Search for the cell housing the specified text and yield its [X, Y] center coordinate. 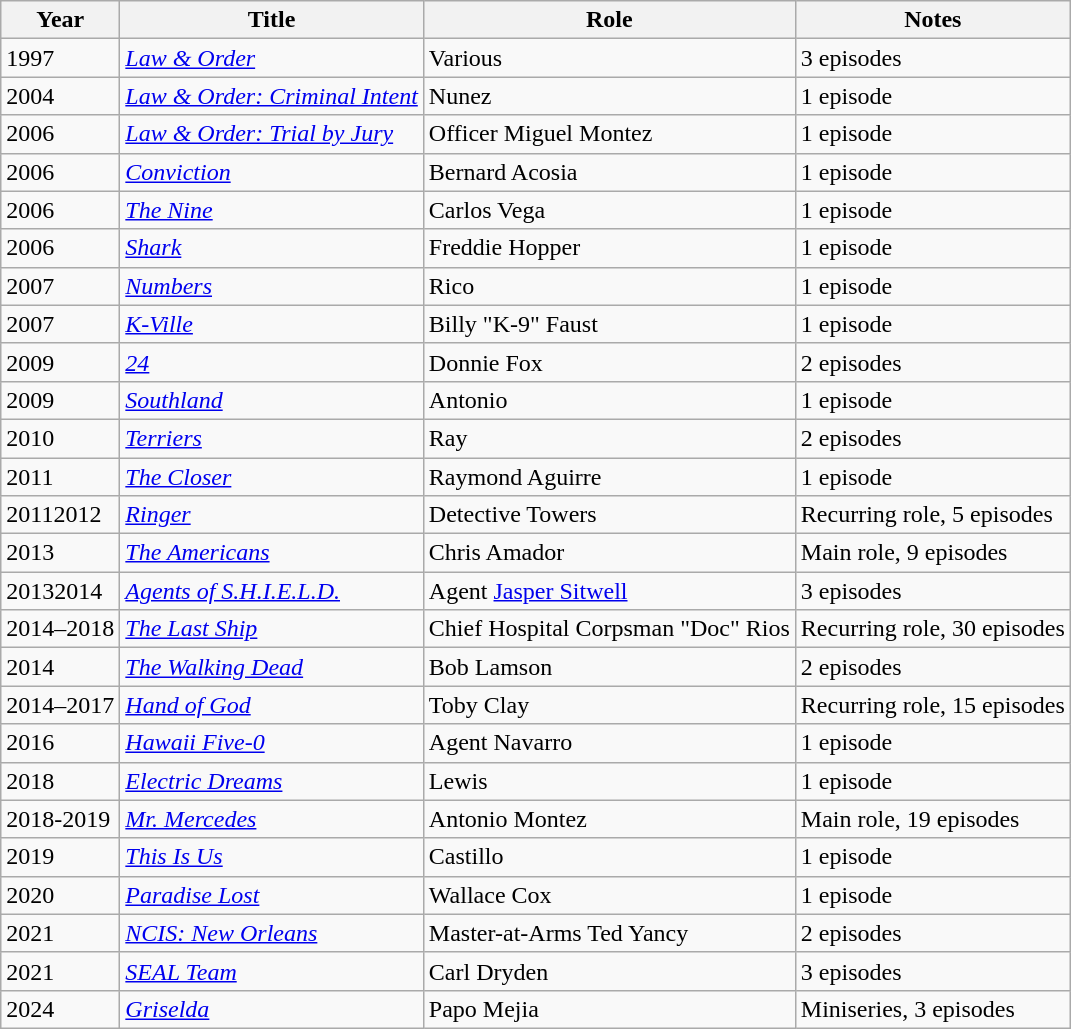
Title [272, 20]
Role [609, 20]
Miniseries, 3 episodes [932, 1009]
Conviction [272, 172]
Bob Lamson [609, 667]
Paradise Lost [272, 895]
SEAL Team [272, 971]
2024 [60, 1009]
2016 [60, 743]
Various [609, 58]
2014–2018 [60, 629]
Bernard Acosia [609, 172]
Law & Order: Trial by Jury [272, 134]
2014–2017 [60, 705]
Detective Towers [609, 515]
Law & Order [272, 58]
Castillo [609, 857]
Agent Jasper Sitwell [609, 591]
2011 [60, 477]
Recurring role, 15 episodes [932, 705]
Master-at-Arms Ted Yancy [609, 933]
2019 [60, 857]
Chris Amador [609, 553]
The Closer [272, 477]
Antonio Montez [609, 819]
Freddie Hopper [609, 248]
Papo Mejia [609, 1009]
Hand of God [272, 705]
Main role, 19 episodes [932, 819]
1997 [60, 58]
Shark [272, 248]
Toby Clay [609, 705]
Donnie Fox [609, 362]
Terriers [272, 438]
Antonio [609, 400]
Recurring role, 5 episodes [932, 515]
Main role, 9 episodes [932, 553]
The Walking Dead [272, 667]
Officer Miguel Montez [609, 134]
Lewis [609, 781]
Nunez [609, 96]
NCIS: New Orleans [272, 933]
Southland [272, 400]
Agent Navarro [609, 743]
2018 [60, 781]
Carl Dryden [609, 971]
This Is Us [272, 857]
Electric Dreams [272, 781]
Numbers [272, 286]
Year [60, 20]
Recurring role, 30 episodes [932, 629]
2020 [60, 895]
2018-2019 [60, 819]
Hawaii Five-0 [272, 743]
Ringer [272, 515]
2004 [60, 96]
2010 [60, 438]
The Nine [272, 210]
Chief Hospital Corpsman "Doc" Rios [609, 629]
The Americans [272, 553]
K-Ville [272, 324]
20132014 [60, 591]
Wallace Cox [609, 895]
Carlos Vega [609, 210]
Billy "K-9" Faust [609, 324]
The Last Ship [272, 629]
20112012 [60, 515]
2014 [60, 667]
Notes [932, 20]
Rico [609, 286]
Agents of S.H.I.E.L.D. [272, 591]
Ray [609, 438]
Mr. Mercedes [272, 819]
Raymond Aguirre [609, 477]
2013 [60, 553]
Griselda [272, 1009]
Law & Order: Criminal Intent [272, 96]
24 [272, 362]
